Return the (X, Y) coordinate for the center point of the cell that contains the specified text.  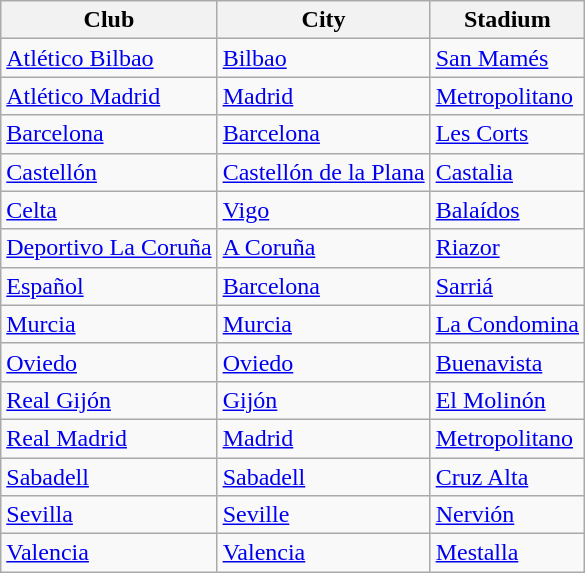
Español (109, 286)
City (324, 20)
Les Corts (507, 134)
Riazor (507, 248)
Sevilla (109, 515)
El Molinón (507, 400)
Nervión (507, 515)
Bilbao (324, 58)
Buenavista (507, 362)
Club (109, 20)
Gijón (324, 400)
Deportivo La Coruña (109, 248)
Cruz Alta (507, 477)
Castalia (507, 172)
Stadium (507, 20)
Vigo (324, 210)
Real Madrid (109, 438)
Sarriá (507, 286)
Mestalla (507, 553)
Seville (324, 515)
La Condomina (507, 324)
Real Gijón (109, 400)
Castellón (109, 172)
San Mamés (507, 58)
Atlético Bilbao (109, 58)
Balaídos (507, 210)
Castellón de la Plana (324, 172)
Atlético Madrid (109, 96)
Celta (109, 210)
A Coruña (324, 248)
